Search for the cell housing the specified text and yield its [X, Y] center coordinate. 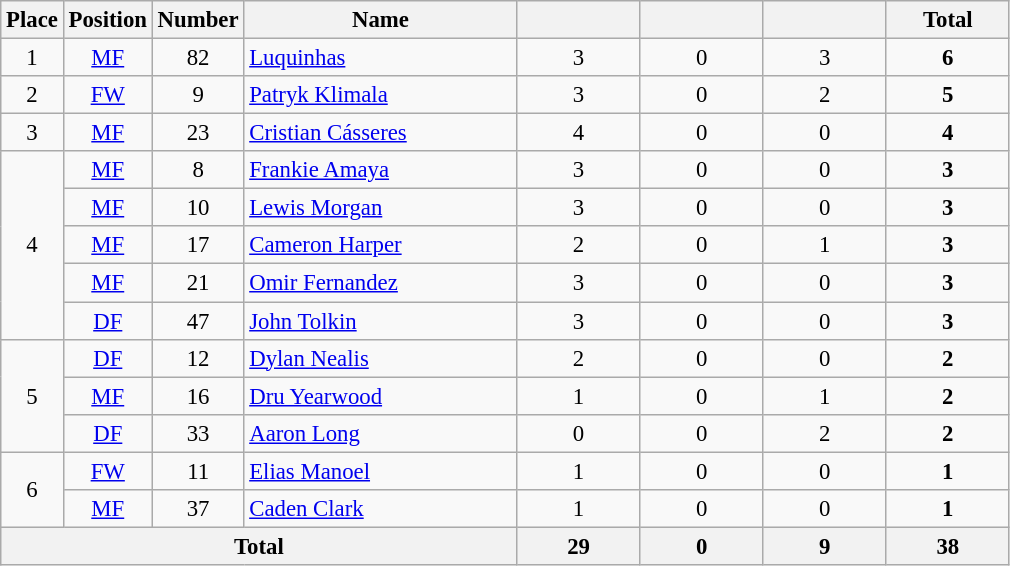
Name [380, 20]
Frankie Amaya [380, 170]
John Tolkin [380, 321]
21 [198, 283]
16 [198, 396]
8 [198, 170]
Cristian Cásseres [380, 133]
Dru Yearwood [380, 396]
Luquinhas [380, 58]
Cameron Harper [380, 245]
Omir Fernandez [380, 283]
38 [948, 546]
Number [198, 20]
Dylan Nealis [380, 358]
12 [198, 358]
Caden Clark [380, 509]
Aaron Long [380, 433]
82 [198, 58]
Place [32, 20]
17 [198, 245]
23 [198, 133]
29 [578, 546]
Lewis Morgan [380, 208]
Position [108, 20]
10 [198, 208]
Patryk Klimala [380, 95]
33 [198, 433]
11 [198, 471]
47 [198, 321]
37 [198, 509]
Elias Manoel [380, 471]
